For the text-containing cell, return its midpoint in [X, Y] coordinate format. 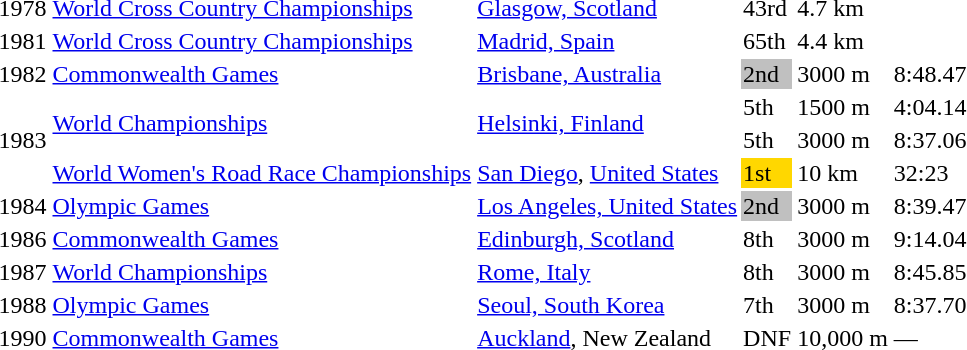
Helsinki, Finland [608, 124]
1st [768, 173]
Madrid, Spain [608, 41]
Seoul, South Korea [608, 305]
10 km [843, 173]
World Cross Country Championships [262, 41]
4.4 km [843, 41]
Brisbane, Australia [608, 74]
World Women's Road Race Championships [262, 173]
San Diego, United States [608, 173]
Edinburgh, Scotland [608, 239]
1500 m [843, 107]
Rome, Italy [608, 272]
7th [768, 305]
Los Angeles, United States [608, 206]
65th [768, 41]
